Return the (X, Y) coordinate for the center point of the cell that contains the specified text.  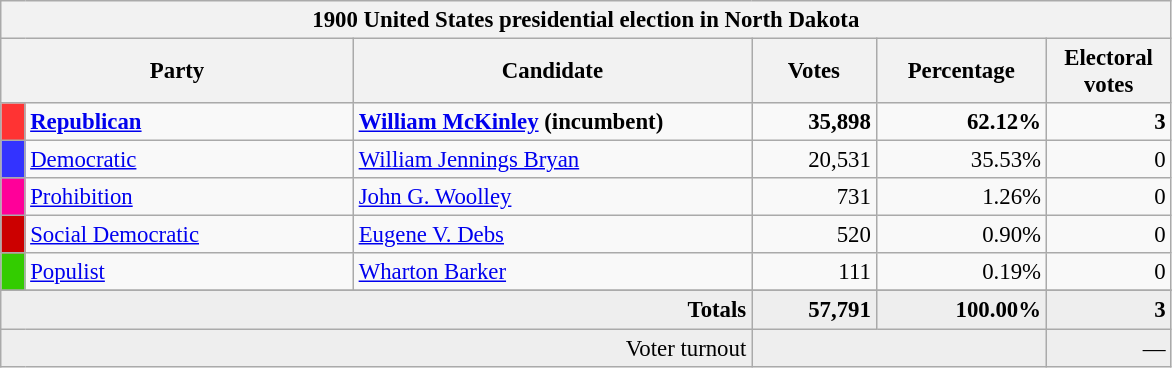
731 (814, 197)
0.90% (961, 235)
100.00% (961, 310)
William Jennings Bryan (552, 160)
Populist (189, 273)
Candidate (552, 72)
57,791 (814, 310)
Electoral votes (1108, 72)
35.53% (961, 160)
Republican (189, 122)
35,898 (814, 122)
1.26% (961, 197)
Wharton Barker (552, 273)
Prohibition (189, 197)
Democratic (189, 160)
Percentage (961, 72)
Social Democratic (189, 235)
— (1108, 348)
111 (814, 273)
0.19% (961, 273)
20,531 (814, 160)
John G. Woolley (552, 197)
Totals (376, 310)
William McKinley (incumbent) (552, 122)
Party (178, 72)
Voter turnout (376, 348)
1900 United States presidential election in North Dakota (586, 20)
Eugene V. Debs (552, 235)
62.12% (961, 122)
520 (814, 235)
Votes (814, 72)
